Return the [x, y] coordinate for the center point of the cell that contains the specified text.  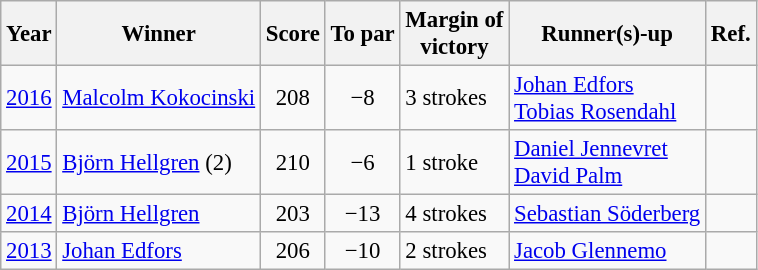
4 strokes [454, 214]
−10 [362, 251]
Jacob Glennemo [608, 251]
2014 [29, 214]
−13 [362, 214]
206 [292, 251]
−6 [362, 162]
Björn Hellgren [159, 214]
Year [29, 34]
2013 [29, 251]
2016 [29, 98]
1 stroke [454, 162]
Daniel Jennevret David Palm [608, 162]
Johan Edfors Tobias Rosendahl [608, 98]
Winner [159, 34]
Björn Hellgren (2) [159, 162]
Runner(s)-up [608, 34]
To par [362, 34]
203 [292, 214]
Malcolm Kokocinski [159, 98]
2015 [29, 162]
Ref. [731, 34]
210 [292, 162]
3 strokes [454, 98]
208 [292, 98]
Sebastian Söderberg [608, 214]
2 strokes [454, 251]
Johan Edfors [159, 251]
−8 [362, 98]
Score [292, 34]
Margin ofvictory [454, 34]
